Scan for the cell matching the given text and deliver its (X, Y) coordinate at center. 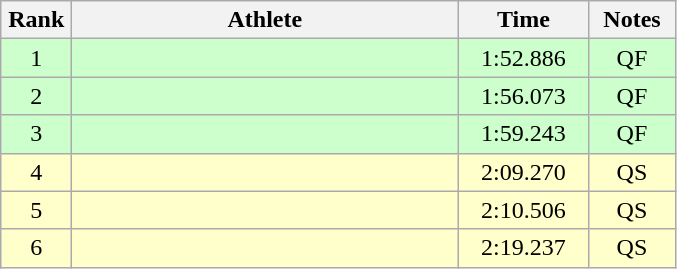
2 (36, 96)
5 (36, 210)
2:19.237 (524, 248)
1:59.243 (524, 134)
2:10.506 (524, 210)
Time (524, 20)
1 (36, 58)
2:09.270 (524, 172)
6 (36, 248)
Athlete (265, 20)
4 (36, 172)
1:52.886 (524, 58)
3 (36, 134)
Notes (632, 20)
1:56.073 (524, 96)
Rank (36, 20)
